Output the [X, Y] coordinate of the center of the cell containing the given text.  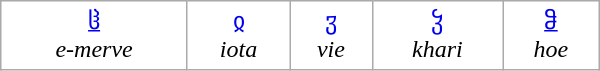
ჳvie [331, 36]
ჲiota [238, 36]
ჵhoe [552, 36]
ჱe-merve [94, 36]
ჴkhari [437, 36]
